From the cell containing the given text, extract its center point as (X, Y) coordinate. 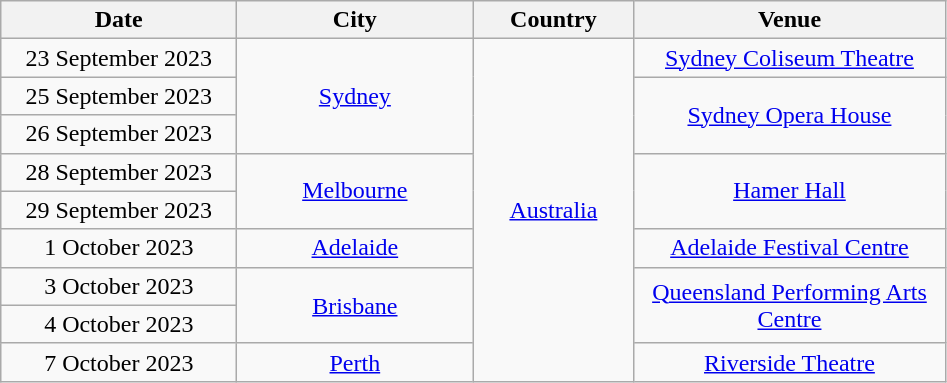
Venue (790, 20)
Country (554, 20)
26 September 2023 (119, 134)
3 October 2023 (119, 286)
Perth (355, 362)
28 September 2023 (119, 172)
City (355, 20)
1 October 2023 (119, 248)
Riverside Theatre (790, 362)
Queensland Performing Arts Centre (790, 305)
25 September 2023 (119, 96)
Sydney Opera House (790, 115)
23 September 2023 (119, 58)
Adelaide Festival Centre (790, 248)
Sydney (355, 96)
Date (119, 20)
Hamer Hall (790, 191)
Brisbane (355, 305)
29 September 2023 (119, 210)
4 October 2023 (119, 324)
Melbourne (355, 191)
Adelaide (355, 248)
Australia (554, 210)
7 October 2023 (119, 362)
Sydney Coliseum Theatre (790, 58)
